Capture the cell that displays the provided text and extract its [x, y] central coordinate. 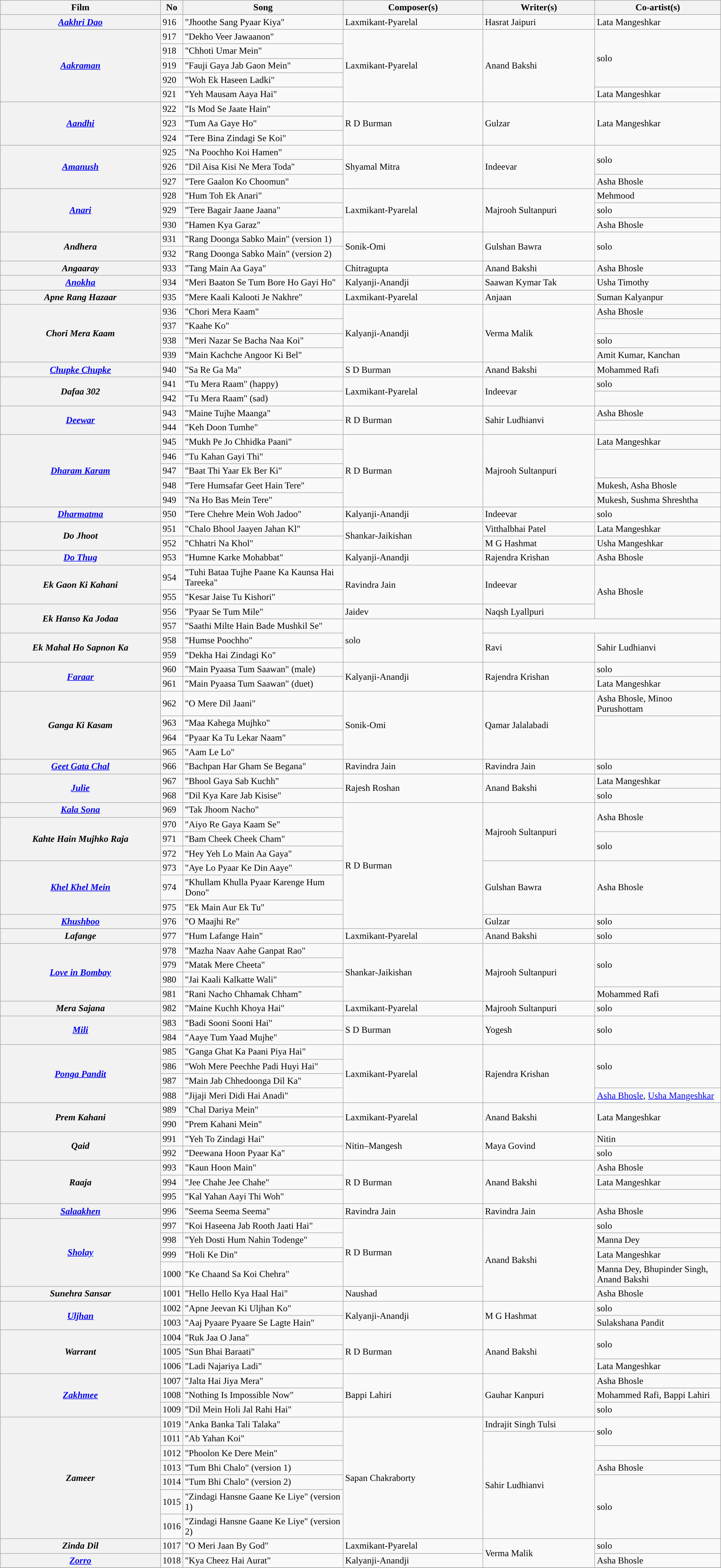
"Kya Cheez Hai Aurat" [263, 1560]
970 [172, 824]
"Sa Re Ga Ma" [263, 369]
"Mere Kaali Kalooti Je Nakhre" [263, 297]
1001 [172, 1294]
"Yeh Mausam Aaya Hai" [263, 94]
1012 [172, 1453]
931 [172, 239]
942 [172, 398]
950 [172, 514]
Deewar [81, 420]
"Seema Seema Seema" [263, 1211]
"Ruk Jaa O Jana" [263, 1337]
918 [172, 51]
Nitin [658, 1139]
"Chalo Bhool Jaayen Jahan Kl" [263, 529]
"Ke Chaand Sa Koi Chehra" [263, 1274]
Ek Hanso Ka Jodaa [81, 619]
977 [172, 936]
943 [172, 413]
"Pyaar Ka Tu Lekar Naam" [263, 738]
"Na Ho Bas Mein Tere" [263, 500]
Anjaan [539, 297]
"Is Mod Se Jaate Hain" [263, 109]
Usha Mangeshkar [658, 543]
Naqsh Lyallpuri [539, 611]
"Tere Bagair Jaane Jaana" [263, 210]
990 [172, 1124]
"Jhoothe Sang Pyaar Kiya" [263, 22]
Geet Gata Chal [81, 767]
927 [172, 181]
"Aaj Pyaare Pyaare Se Lagte Hain" [263, 1323]
Kahte Hain Mujhko Raja [81, 839]
968 [172, 795]
1019 [172, 1424]
"Dekha Hai Zindagi Ko" [263, 655]
"Khullam Khulla Pyaar Karenge Hum Dono" [263, 887]
Zorro [81, 1560]
Asha Bhosle, Usha Mangeshkar [658, 1095]
"Matak Mere Cheeta" [263, 965]
"Rang Doonga Sabko Main" (version 1) [263, 239]
"Main Kachche Angoor Ki Bel" [263, 355]
1000 [172, 1274]
"O Meri Jaan By God" [263, 1546]
1013 [172, 1468]
Hasrat Jaipuri [539, 22]
"Nothing Is Impossible Now" [263, 1395]
935 [172, 297]
Angaaray [81, 268]
Do Thug [81, 558]
Zakhmee [81, 1395]
Zameer [81, 1478]
"Tum Aa Gaye Ho" [263, 123]
1016 [172, 1526]
"Mazha Naav Aahe Ganpat Rao" [263, 951]
1005 [172, 1352]
"Deewana Hoon Pyaar Ka" [263, 1153]
Ek Mahal Ho Sapnon Ka [81, 647]
Khel Khel Mein [81, 887]
"Chori Mera Kaam" [263, 312]
1015 [172, 1502]
"Zindagi Hansne Gaane Ke Liye" (version 1) [263, 1502]
"Bhool Gaya Sab Kuchh" [263, 781]
Composer(s) [413, 8]
"Sun Bhai Baraati" [263, 1352]
Amanush [81, 167]
Chupke Chupke [81, 369]
1014 [172, 1482]
936 [172, 312]
"Chhoti Umar Mein" [263, 51]
Raaja [81, 1182]
946 [172, 456]
998 [172, 1240]
Shyamal Mitra [413, 167]
979 [172, 965]
937 [172, 326]
"Bachpan Har Gham Se Begana" [263, 767]
975 [172, 907]
"O Maajhi Re" [263, 922]
956 [172, 611]
"Ek Main Aur Ek Tu" [263, 907]
"Rang Doonga Sabko Main" (version 2) [263, 254]
Love in Bombay [81, 972]
"Humne Karke Mohabbat" [263, 558]
Mukesh, Asha Bhosle [658, 485]
973 [172, 868]
967 [172, 781]
Ravi [539, 647]
987 [172, 1081]
"Meri Baaton Se Tum Bore Ho Gayi Ho" [263, 283]
Writer(s) [539, 8]
Warrant [81, 1352]
Sholay [81, 1252]
993 [172, 1168]
Vitthalbhai Patel [539, 529]
972 [172, 853]
Sulakshana Pandit [658, 1323]
Asha Bhosle, Minoo Purushottam [658, 704]
"Dil Mein Holi Jal Rahi Hai" [263, 1410]
Ponga Pandit [81, 1073]
989 [172, 1110]
"Anka Banka Tali Talaka" [263, 1424]
"Yeh Dosti Hum Nahin Todenge" [263, 1240]
Rajesh Roshan [413, 788]
Gauhar Kanpuri [539, 1395]
Lafange [81, 936]
"Tere Gaalon Ko Choomun" [263, 181]
"Tum Bhi Chalo" (version 2) [263, 1482]
919 [172, 65]
966 [172, 767]
Apne Rang Hazaar [81, 297]
963 [172, 723]
Bappi Lahiri [413, 1395]
957 [172, 626]
920 [172, 80]
941 [172, 384]
984 [172, 1037]
994 [172, 1182]
962 [172, 704]
Prem Kahani [81, 1117]
Chori Mera Kaam [81, 333]
991 [172, 1139]
921 [172, 94]
922 [172, 109]
933 [172, 268]
1018 [172, 1560]
"Tak Jhoom Nacho" [263, 810]
Maya Govind [539, 1146]
999 [172, 1255]
"Koi Haseena Jab Rooth Jaati Hai" [263, 1226]
Naushad [413, 1294]
"Mukh Pe Jo Chhidka Paani" [263, 442]
Ganga Ki Kasam [81, 725]
Nitin–Mangesh [413, 1146]
"Humse Poochho" [263, 640]
971 [172, 839]
934 [172, 283]
"Aam Le Lo" [263, 752]
"Maine Tujhe Maanga" [263, 413]
"Tere Bina Zindagi Se Koi" [263, 138]
997 [172, 1226]
978 [172, 951]
Uljhan [81, 1315]
Co-artist(s) [658, 8]
983 [172, 1023]
958 [172, 640]
1008 [172, 1395]
"Kesar Jaise Tu Kishori" [263, 597]
954 [172, 577]
Saawan Kymar Tak [539, 283]
Sunehra Sansar [81, 1294]
995 [172, 1197]
939 [172, 355]
1009 [172, 1410]
Dharam Karam [81, 471]
969 [172, 810]
"Tang Main Aa Gaya" [263, 268]
Film [81, 8]
932 [172, 254]
Julie [81, 788]
955 [172, 597]
Qaid [81, 1146]
"Kaun Hoon Main" [263, 1168]
Jaidev [413, 611]
964 [172, 738]
"Bam Cheek Cheek Cham" [263, 839]
988 [172, 1095]
Mera Sajana [81, 1008]
948 [172, 485]
"Ganga Ghat Ka Paani Piya Hai" [263, 1052]
"Pyaar Se Tum Mile" [263, 611]
"Aaye Tum Yaad Mujhe" [263, 1037]
"Fauji Gaya Jab Gaon Mein" [263, 65]
Mohammed Rafi, Bappi Lahiri [658, 1395]
"Jai Kaali Kalkatte Wali" [263, 980]
926 [172, 167]
1006 [172, 1366]
"Phoolon Ke Dere Mein" [263, 1453]
"Zindagi Hansne Gaane Ke Liye" (version 2) [263, 1526]
985 [172, 1052]
1017 [172, 1546]
Indrajit Singh Tulsi [539, 1424]
Mukesh, Sushma Shreshtha [658, 500]
Andhera [81, 246]
1003 [172, 1323]
"Kaahe Ko" [263, 326]
Aandhi [81, 123]
Chitragupta [413, 268]
947 [172, 471]
Dharmatma [81, 514]
Anokha [81, 283]
945 [172, 442]
"Main Pyaasa Tum Saawan" (male) [263, 670]
949 [172, 500]
"Dekho Veer Jawaanon" [263, 37]
Do Jhoot [81, 536]
960 [172, 670]
930 [172, 225]
"Dil Kya Kare Jab Kisise" [263, 795]
928 [172, 196]
981 [172, 994]
"Hamen Kya Garaz" [263, 225]
Song [263, 8]
976 [172, 922]
959 [172, 655]
"Tu Mera Raam" (sad) [263, 398]
"Tu Kahan Gayi Thi" [263, 456]
Faraar [81, 677]
952 [172, 543]
"Maine Kuchh Khoya Hai" [263, 1008]
Ek Gaon Ki Kahani [81, 584]
"Saathi Milte Hain Bade Mushkil Se" [263, 626]
"Tuhi Bataa Tujhe Paane Ka Kaunsa Hai Tareeka" [263, 577]
"Hello Hello Kya Haal Hai" [263, 1294]
982 [172, 1008]
"Apne Jeevan Ki Uljhan Ko" [263, 1308]
Qamar Jalalabadi [539, 725]
Mili [81, 1030]
Salaakhen [81, 1211]
"Hum Lafange Hain" [263, 936]
Anari [81, 210]
No [172, 8]
951 [172, 529]
Sapan Chakraborty [413, 1478]
965 [172, 752]
Zinda Dil [81, 1546]
"Hey Yeh Lo Main Aa Gaya" [263, 853]
929 [172, 210]
"Tere Chehre Mein Woh Jadoo" [263, 514]
"Chal Dariya Mein" [263, 1110]
"Dil Aisa Kisi Ne Mera Toda" [263, 167]
Usha Timothy [658, 283]
996 [172, 1211]
"Jee Chahe Jee Chahe" [263, 1182]
1007 [172, 1380]
Yogesh [539, 1030]
Kala Sona [81, 810]
Manna Dey, Bhupinder Singh, Anand Bakshi [658, 1274]
1011 [172, 1439]
"Woh Mere Peechhe Padi Huyi Hai" [263, 1066]
"Ab Yahan Koi" [263, 1439]
"Baat Thi Yaar Ek Ber Ki" [263, 471]
Amit Kumar, Kanchan [658, 355]
"Keh Doon Tumhe" [263, 428]
Aakhri Dao [81, 22]
1002 [172, 1308]
"Jalta Hai Jiya Mera" [263, 1380]
Manna Dey [658, 1240]
Aakraman [81, 65]
Mehmood [658, 196]
Dafaa 302 [81, 391]
"Jijaji Meri Didi Hai Anadi" [263, 1095]
"Main Pyaasa Tum Saawan" (duet) [263, 684]
"Maa Kahega Mujhko" [263, 723]
"Na Poochho Koi Hamen" [263, 152]
"Hum Toh Ek Anari" [263, 196]
"Tere Humsafar Geet Hain Tere" [263, 485]
992 [172, 1153]
"Kal Yahan Aayi Thi Woh" [263, 1197]
Suman Kalyanpur [658, 297]
916 [172, 22]
"Chhatri Na Khol" [263, 543]
944 [172, 428]
"Meri Nazar Se Bacha Naa Koi" [263, 340]
"Ladi Najariya Ladi" [263, 1366]
961 [172, 684]
"Prem Kahani Mein" [263, 1124]
"Tu Mera Raam" (happy) [263, 384]
917 [172, 37]
923 [172, 123]
938 [172, 340]
986 [172, 1066]
924 [172, 138]
940 [172, 369]
"Aye Lo Pyaar Ke Din Aaye" [263, 868]
953 [172, 558]
"Main Jab Chhedoonga Dil Ka" [263, 1081]
"Tum Bhi Chalo" (version 1) [263, 1468]
"Rani Nacho Chhamak Chham" [263, 994]
"Yeh To Zindagi Hai" [263, 1139]
"Woh Ek Haseen Ladki" [263, 80]
"O Mere Dil Jaani" [263, 704]
"Aiyo Re Gaya Kaam Se" [263, 824]
"Badi Sooni Sooni Hai" [263, 1023]
1004 [172, 1337]
925 [172, 152]
974 [172, 887]
"Holi Ke Din" [263, 1255]
980 [172, 980]
Khushboo [81, 922]
